Provide the [X, Y] coordinate of the cell's center where the given text is located.  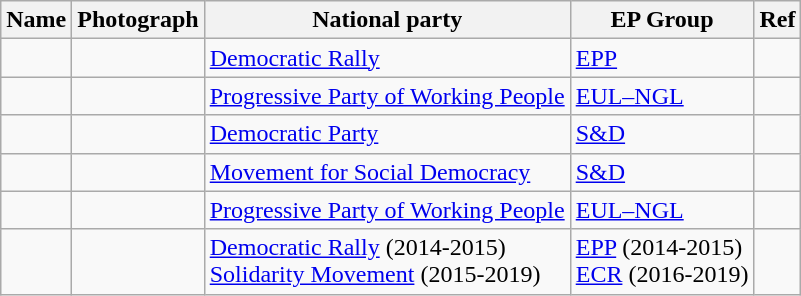
Democratic Rally [387, 58]
Photograph [138, 20]
EPP [662, 58]
Name [36, 20]
EP Group [662, 20]
Movement for Social Democracy [387, 172]
EPP (2014-2015) ECR (2016-2019) [662, 262]
Democratic Rally (2014-2015) Solidarity Movement (2015-2019) [387, 262]
National party [387, 20]
Ref [778, 20]
Democratic Party [387, 134]
